Find where the given text appears and provide that cell's center as (X, Y) coordinate. 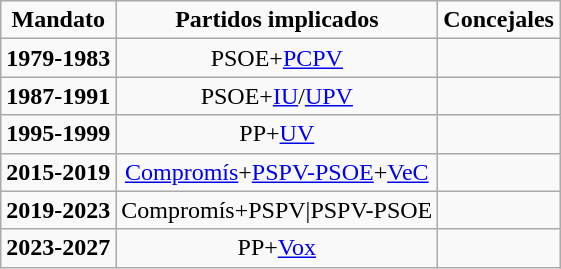
PP+Vox (277, 248)
Compromís+PSPV|PSPV-PSOE (277, 210)
Mandato (58, 20)
1995-1999 (58, 134)
2019-2023 (58, 210)
Partidos implicados (277, 20)
Compromís+PSPV-PSOE+VeC (277, 172)
2023-2027 (58, 248)
PSOE+IU/UPV (277, 96)
PP+UV (277, 134)
2015-2019 (58, 172)
1987-1991 (58, 96)
Concejales (499, 20)
1979-1983 (58, 58)
PSOE+PCPV (277, 58)
